For the text-containing cell, return its midpoint in (x, y) coordinate format. 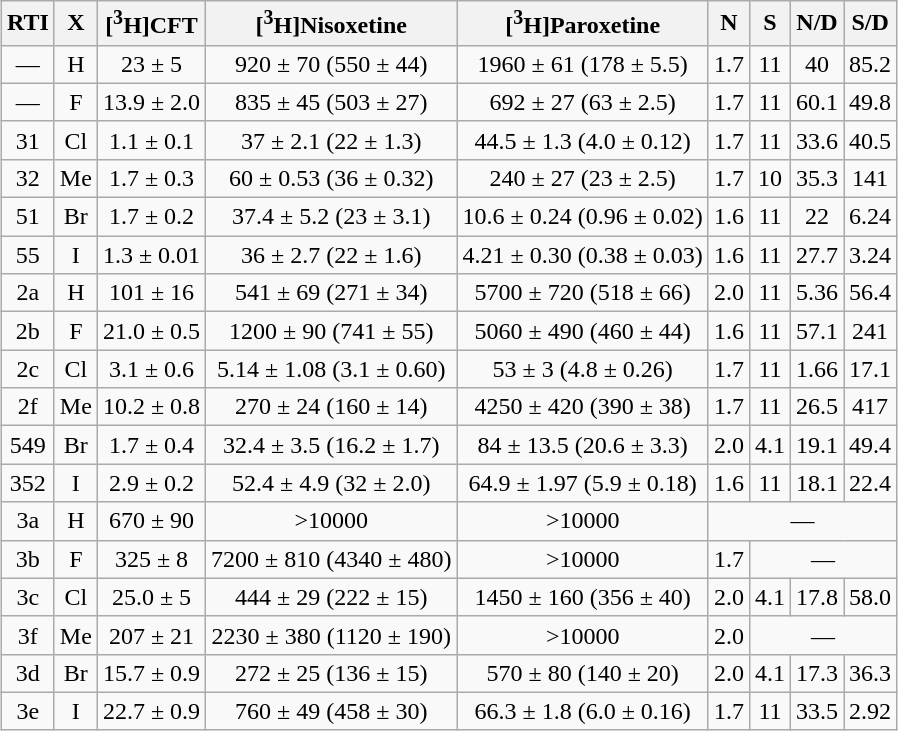
241 (870, 331)
2.9 ± 0.2 (151, 483)
32 (28, 178)
1.66 (816, 369)
22.7 ± 0.9 (151, 711)
5.14 ± 1.08 (3.1 ± 0.60) (332, 369)
15.7 ± 0.9 (151, 673)
58.0 (870, 597)
X (76, 24)
57.1 (816, 331)
240 ± 27 (23 ± 2.5) (582, 178)
64.9 ± 1.97 (5.9 ± 0.18) (582, 483)
2230 ± 380 (1120 ± 190) (332, 635)
3a (28, 521)
37 ± 2.1 (22 ± 1.3) (332, 140)
352 (28, 483)
3c (28, 597)
27.7 (816, 255)
272 ± 25 (136 ± 15) (332, 673)
19.1 (816, 445)
13.9 ± 2.0 (151, 102)
84 ± 13.5 (20.6 ± 3.3) (582, 445)
141 (870, 178)
4250 ± 420 (390 ± 38) (582, 407)
33.6 (816, 140)
3.1 ± 0.6 (151, 369)
RTI (28, 24)
6.24 (870, 217)
17.1 (870, 369)
N (728, 24)
18.1 (816, 483)
60 ± 0.53 (36 ± 0.32) (332, 178)
56.4 (870, 293)
17.3 (816, 673)
417 (870, 407)
1.7 ± 0.4 (151, 445)
1.1 ± 0.1 (151, 140)
7200 ± 810 (4340 ± 480) (332, 559)
549 (28, 445)
1.7 ± 0.2 (151, 217)
541 ± 69 (271 ± 34) (332, 293)
1.7 ± 0.3 (151, 178)
21.0 ± 0.5 (151, 331)
36 ± 2.7 (22 ± 1.6) (332, 255)
101 ± 16 (151, 293)
207 ± 21 (151, 635)
36.3 (870, 673)
2b (28, 331)
1450 ± 160 (356 ± 40) (582, 597)
60.1 (816, 102)
5700 ± 720 (518 ± 66) (582, 293)
S (770, 24)
3f (28, 635)
920 ± 70 (550 ± 44) (332, 64)
2c (28, 369)
23 ± 5 (151, 64)
2f (28, 407)
55 (28, 255)
670 ± 90 (151, 521)
3.24 (870, 255)
33.5 (816, 711)
835 ± 45 (503 ± 27) (332, 102)
3b (28, 559)
[3H]Paroxetine (582, 24)
570 ± 80 (140 ± 20) (582, 673)
22 (816, 217)
53 ± 3 (4.8 ± 0.26) (582, 369)
44.5 ± 1.3 (4.0 ± 0.12) (582, 140)
66.3 ± 1.8 (6.0 ± 0.16) (582, 711)
444 ± 29 (222 ± 15) (332, 597)
31 (28, 140)
[3H]CFT (151, 24)
35.3 (816, 178)
52.4 ± 4.9 (32 ± 2.0) (332, 483)
[3H]Nisoxetine (332, 24)
692 ± 27 (63 ± 2.5) (582, 102)
1960 ± 61 (178 ± 5.5) (582, 64)
22.4 (870, 483)
325 ± 8 (151, 559)
40.5 (870, 140)
S/D (870, 24)
25.0 ± 5 (151, 597)
49.4 (870, 445)
2.92 (870, 711)
17.8 (816, 597)
10 (770, 178)
40 (816, 64)
4.21 ± 0.30 (0.38 ± 0.03) (582, 255)
51 (28, 217)
49.8 (870, 102)
32.4 ± 3.5 (16.2 ± 1.7) (332, 445)
760 ± 49 (458 ± 30) (332, 711)
85.2 (870, 64)
3d (28, 673)
3e (28, 711)
37.4 ± 5.2 (23 ± 3.1) (332, 217)
5.36 (816, 293)
N/D (816, 24)
10.6 ± 0.24 (0.96 ± 0.02) (582, 217)
2a (28, 293)
1.3 ± 0.01 (151, 255)
1200 ± 90 (741 ± 55) (332, 331)
270 ± 24 (160 ± 14) (332, 407)
5060 ± 490 (460 ± 44) (582, 331)
10.2 ± 0.8 (151, 407)
26.5 (816, 407)
